Pinpoint the cell where the given text exists, returning its [X, Y] midpoint coordinate. 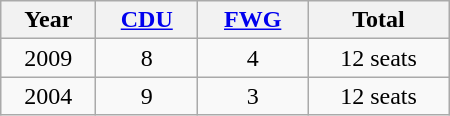
2009 [48, 58]
CDU [147, 20]
FWG [253, 20]
4 [253, 58]
Total [378, 20]
8 [147, 58]
2004 [48, 96]
3 [253, 96]
Year [48, 20]
9 [147, 96]
